Detect which cell encompasses the target text, then output its [x, y] center coordinate. 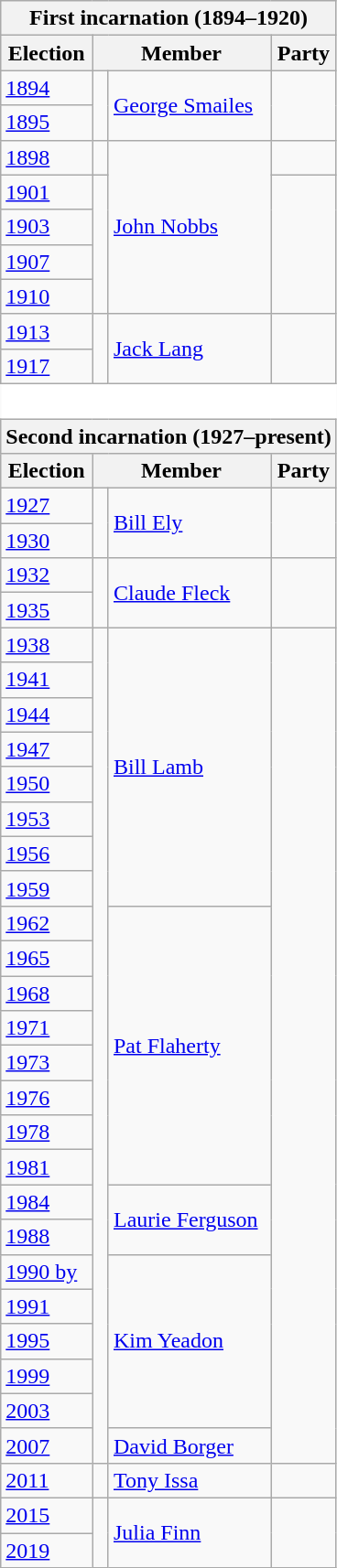
David Borger [189, 1445]
1962 [47, 923]
1898 [47, 157]
1973 [47, 1063]
1932 [47, 575]
1910 [47, 296]
1930 [47, 541]
1965 [47, 958]
2019 [47, 1551]
1995 [47, 1341]
1984 [47, 1202]
John Nobbs [189, 227]
1913 [47, 331]
Bill Lamb [189, 767]
Kim Yeadon [189, 1341]
1938 [47, 645]
1935 [47, 610]
1990 by [47, 1272]
1947 [47, 749]
1999 [47, 1376]
Bill Ely [189, 523]
1941 [47, 680]
Pat Flaherty [189, 1045]
2011 [47, 1480]
1944 [47, 714]
1917 [47, 366]
1953 [47, 819]
2003 [47, 1411]
Julia Finn [189, 1532]
1894 [47, 88]
Second incarnation (1927–present) [168, 436]
1978 [47, 1133]
Tony Issa [189, 1480]
1968 [47, 993]
1895 [47, 123]
1976 [47, 1098]
First incarnation (1894–1920) [168, 18]
1988 [47, 1237]
Jack Lang [189, 349]
1959 [47, 888]
1956 [47, 854]
Claude Fleck [189, 593]
George Smailes [189, 105]
2015 [47, 1515]
1927 [47, 506]
1907 [47, 262]
1901 [47, 192]
1903 [47, 227]
1971 [47, 1028]
Laurie Ferguson [189, 1219]
1950 [47, 784]
1981 [47, 1167]
1991 [47, 1306]
2007 [47, 1445]
